Return (x, y) of the center of cell containing provided text 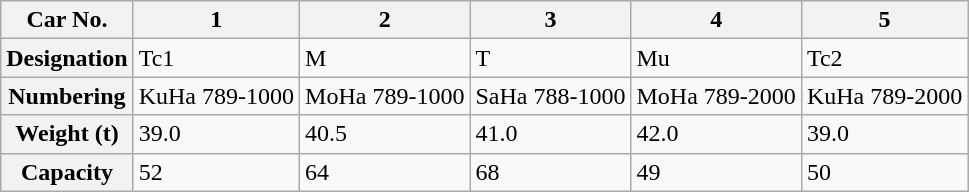
5 (884, 20)
Designation (67, 58)
1 (216, 20)
T (550, 58)
3 (550, 20)
M (385, 58)
MoHa 789-2000 (716, 96)
4 (716, 20)
Tc2 (884, 58)
KuHa 789-2000 (884, 96)
52 (216, 172)
2 (385, 20)
42.0 (716, 134)
Car No. (67, 20)
Capacity (67, 172)
50 (884, 172)
40.5 (385, 134)
41.0 (550, 134)
SaHa 788-1000 (550, 96)
64 (385, 172)
Mu (716, 58)
49 (716, 172)
KuHa 789-1000 (216, 96)
Numbering (67, 96)
MoHa 789-1000 (385, 96)
Weight (t) (67, 134)
68 (550, 172)
Tc1 (216, 58)
